Locate the cell with the specified text and output its [X, Y] center coordinate. 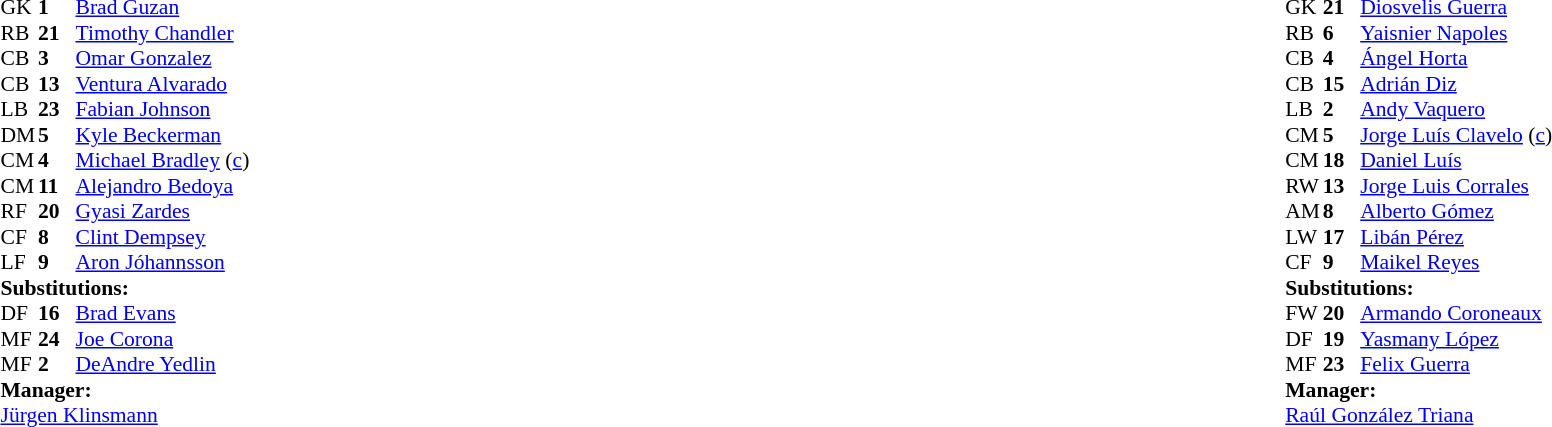
Jorge Luis Corrales [1456, 186]
Felix Guerra [1456, 365]
Timothy Chandler [163, 33]
Andy Vaquero [1456, 109]
Clint Dempsey [163, 237]
DeAndre Yedlin [163, 365]
Joe Corona [163, 339]
Yaisnier Napoles [1456, 33]
Michael Bradley (c) [163, 161]
LW [1304, 237]
RW [1304, 186]
LF [19, 263]
Aron Jóhannsson [163, 263]
17 [1342, 237]
Libán Pérez [1456, 237]
24 [57, 339]
AM [1304, 211]
Adrián Diz [1456, 84]
Ángel Horta [1456, 59]
Omar Gonzalez [163, 59]
Fabian Johnson [163, 109]
Alberto Gómez [1456, 211]
Alejandro Bedoya [163, 186]
Brad Evans [163, 313]
FW [1304, 313]
Armando Coroneaux [1456, 313]
6 [1342, 33]
18 [1342, 161]
DM [19, 135]
RF [19, 211]
Daniel Luís [1456, 161]
11 [57, 186]
Yasmany López [1456, 339]
19 [1342, 339]
Jorge Luís Clavelo (c) [1456, 135]
Kyle Beckerman [163, 135]
3 [57, 59]
Maikel Reyes [1456, 263]
Ventura Alvarado [163, 84]
21 [57, 33]
15 [1342, 84]
16 [57, 313]
Gyasi Zardes [163, 211]
